Provide the (x, y) coordinate of the cell's center where the given text is located.  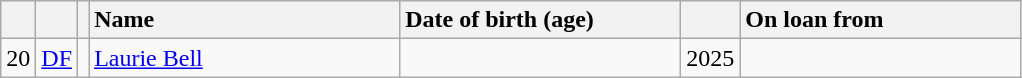
On loan from (880, 20)
Name (244, 20)
DF (57, 58)
Date of birth (age) (540, 20)
2025 (710, 58)
20 (18, 58)
Laurie Bell (244, 58)
